Search for the cell housing the specified text and yield its (X, Y) center coordinate. 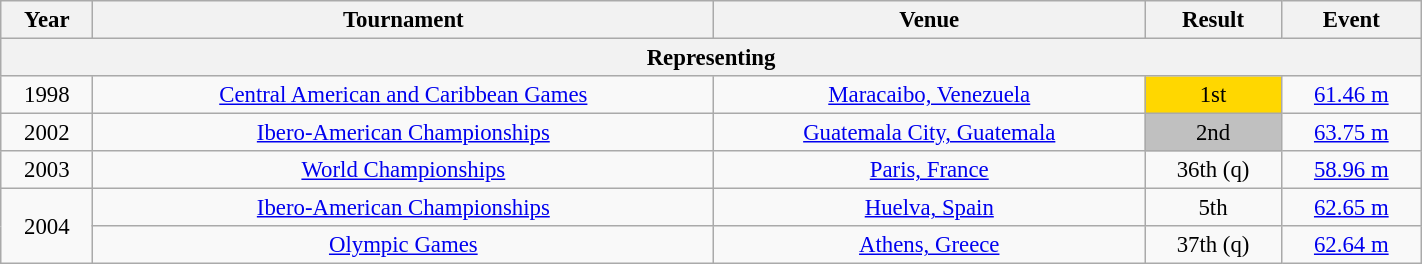
37th (q) (1214, 245)
Paris, France (930, 170)
Tournament (404, 20)
Huelva, Spain (930, 208)
61.46 m (1351, 95)
36th (q) (1214, 170)
5th (1214, 208)
Event (1351, 20)
Representing (711, 58)
1998 (47, 95)
Guatemala City, Guatemala (930, 133)
62.64 m (1351, 245)
Athens, Greece (930, 245)
Venue (930, 20)
63.75 m (1351, 133)
2004 (47, 226)
2nd (1214, 133)
Maracaibo, Venezuela (930, 95)
World Championships (404, 170)
Central American and Caribbean Games (404, 95)
Result (1214, 20)
Olympic Games (404, 245)
58.96 m (1351, 170)
2002 (47, 133)
1st (1214, 95)
Year (47, 20)
2003 (47, 170)
62.65 m (1351, 208)
